Output the [X, Y] coordinate of the center of the cell containing the given text.  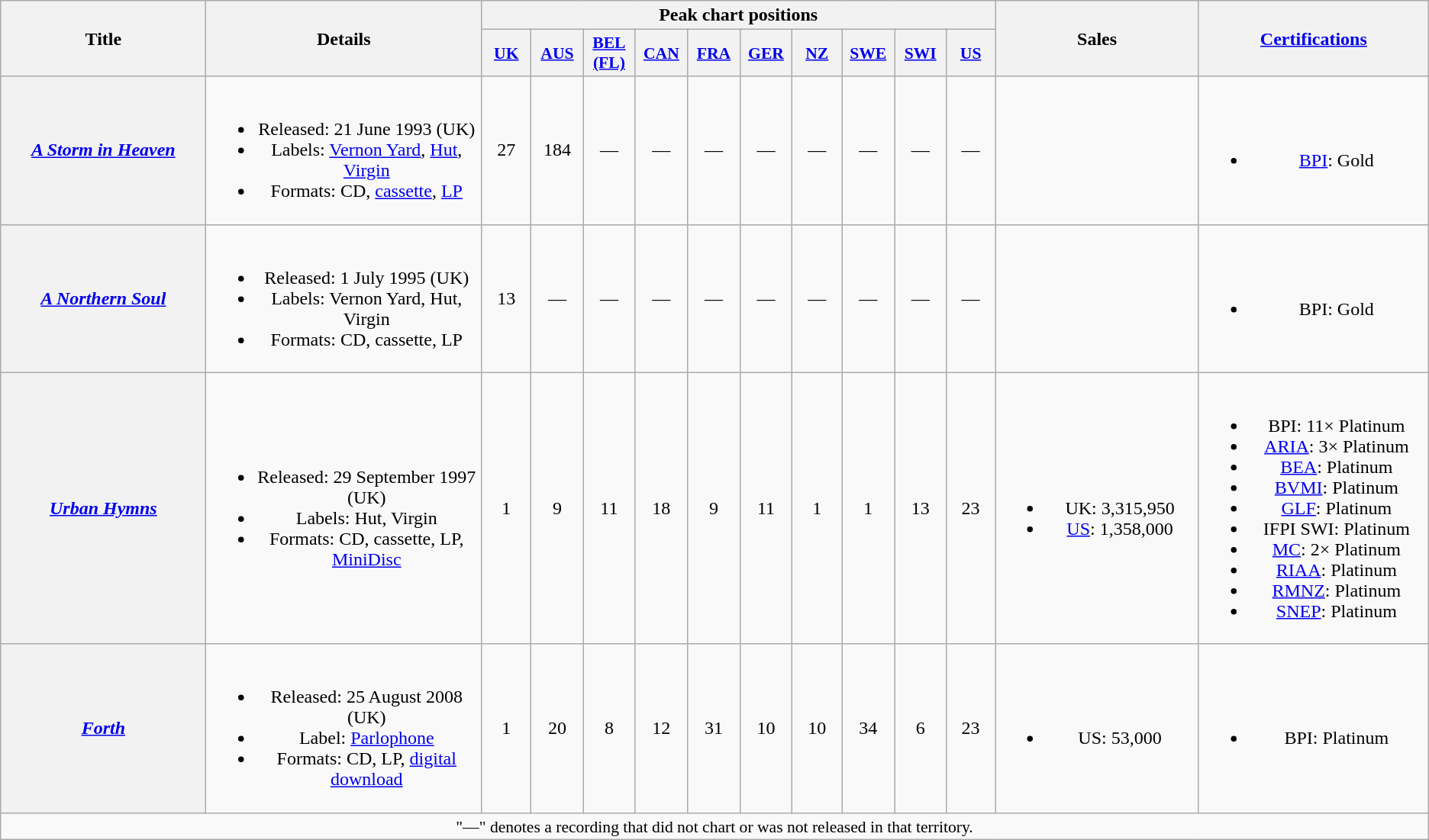
BEL(FL) [609, 53]
"—" denotes a recording that did not chart or was not released in that territory. [714, 826]
8 [609, 728]
US: 53,000 [1098, 728]
UK: 3,315,950US: 1,358,000 [1098, 508]
SWI [921, 53]
UK [507, 53]
Details [344, 38]
BPI: Platinum [1313, 728]
Released: 1 July 1995 (UK)Labels: Vernon Yard, Hut, VirginFormats: CD, cassette, LP [344, 298]
34 [869, 728]
A Storm in Heaven [104, 150]
Peak chart positions [739, 15]
US [971, 53]
20 [557, 728]
6 [921, 728]
CAN [661, 53]
AUS [557, 53]
184 [557, 150]
27 [507, 150]
Released: 25 August 2008 (UK)Label: ParlophoneFormats: CD, LP, digital download [344, 728]
SWE [869, 53]
GER [766, 53]
Sales [1098, 38]
Forth [104, 728]
Urban Hymns [104, 508]
Released: 29 September 1997 (UK)Labels: Hut, VirginFormats: CD, cassette, LP, MiniDisc [344, 508]
BPI: 11× PlatinumARIA: 3× PlatinumBEA: PlatinumBVMI: PlatinumGLF: PlatinumIFPI SWI: PlatinumMC: 2× PlatinumRIAA: PlatinumRMNZ: PlatinumSNEP: Platinum [1313, 508]
A Northern Soul [104, 298]
Released: 21 June 1993 (UK)Labels: Vernon Yard, Hut, VirginFormats: CD, cassette, LP [344, 150]
Certifications [1313, 38]
FRA [714, 53]
18 [661, 508]
Title [104, 38]
NZ [817, 53]
12 [661, 728]
31 [714, 728]
